Capture the cell that displays the provided text and extract its [x, y] central coordinate. 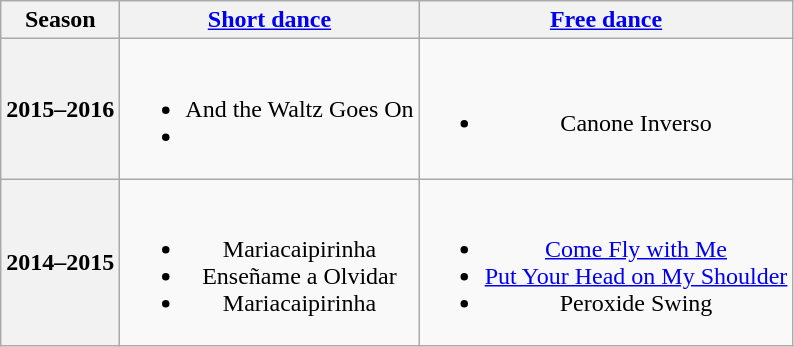
Free dance [606, 20]
2015–2016 [60, 109]
Come Fly with Me Put Your Head on My Shoulder Peroxide Swing [606, 262]
Mariacaipirinha Enseñame a Olvidar Mariacaipirinha [270, 262]
2014–2015 [60, 262]
And the Waltz Goes On [270, 109]
Season [60, 20]
Canone Inverso [606, 109]
Short dance [270, 20]
